For the text-containing cell, return its midpoint in [X, Y] coordinate format. 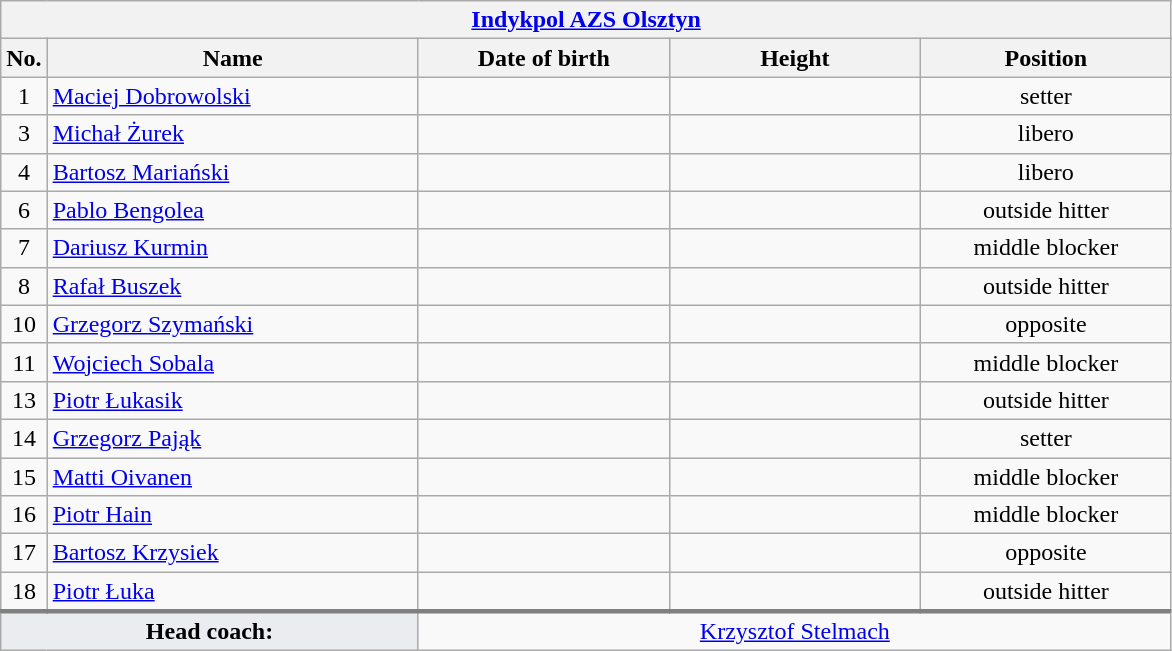
Head coach: [210, 631]
Indykpol AZS Olsztyn [586, 20]
13 [24, 400]
3 [24, 134]
Krzysztof Stelmach [794, 631]
1 [24, 96]
14 [24, 438]
Piotr Hain [232, 515]
No. [24, 58]
6 [24, 210]
Name [232, 58]
Wojciech Sobala [232, 362]
10 [24, 324]
Rafał Buszek [232, 286]
18 [24, 592]
Grzegorz Szymański [232, 324]
Bartosz Mariański [232, 172]
7 [24, 248]
11 [24, 362]
Piotr Łuka [232, 592]
16 [24, 515]
Position [1046, 58]
8 [24, 286]
Grzegorz Pająk [232, 438]
Date of birth [544, 58]
17 [24, 553]
Maciej Dobrowolski [232, 96]
Michał Żurek [232, 134]
Pablo Bengolea [232, 210]
15 [24, 477]
Piotr Łukasik [232, 400]
Matti Oivanen [232, 477]
Bartosz Krzysiek [232, 553]
Height [794, 58]
Dariusz Kurmin [232, 248]
4 [24, 172]
